Pinpoint the cell where the given text exists, returning its [x, y] midpoint coordinate. 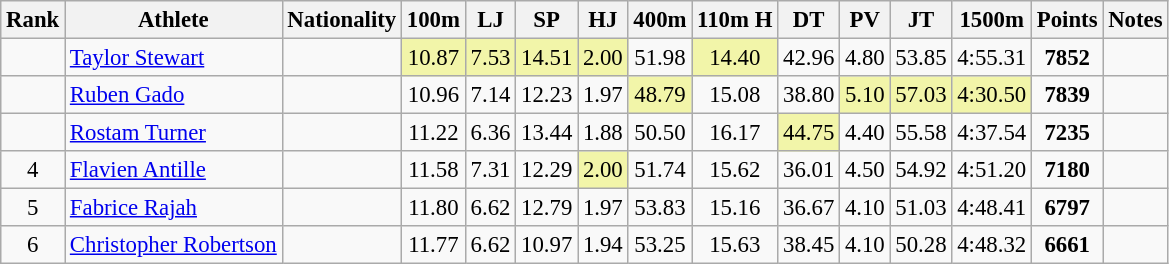
Rank [33, 20]
HJ [603, 20]
4:48.32 [992, 245]
1.94 [603, 245]
10.96 [434, 95]
PV [865, 20]
15.62 [735, 170]
10.97 [547, 245]
400m [660, 20]
5.10 [865, 95]
SP [547, 20]
53.25 [660, 245]
14.51 [547, 58]
51.98 [660, 58]
7839 [1066, 95]
51.74 [660, 170]
50.28 [921, 245]
4.50 [865, 170]
7.14 [490, 95]
Taylor Stewart [174, 58]
53.85 [921, 58]
4.80 [865, 58]
4:48.41 [992, 208]
4:30.50 [992, 95]
7235 [1066, 133]
JT [921, 20]
12.29 [547, 170]
15.08 [735, 95]
38.80 [809, 95]
11.77 [434, 245]
36.67 [809, 208]
11.80 [434, 208]
54.92 [921, 170]
LJ [490, 20]
11.58 [434, 170]
6661 [1066, 245]
Fabrice Rajah [174, 208]
4.40 [865, 133]
6797 [1066, 208]
Points [1066, 20]
5 [33, 208]
44.75 [809, 133]
4 [33, 170]
Flavien Antille [174, 170]
14.40 [735, 58]
Nationality [342, 20]
6.36 [490, 133]
100m [434, 20]
55.58 [921, 133]
50.50 [660, 133]
38.45 [809, 245]
42.96 [809, 58]
12.23 [547, 95]
Ruben Gado [174, 95]
Rostam Turner [174, 133]
Notes [1136, 20]
12.79 [547, 208]
16.17 [735, 133]
Christopher Robertson [174, 245]
15.16 [735, 208]
6 [33, 245]
110m H [735, 20]
57.03 [921, 95]
51.03 [921, 208]
53.83 [660, 208]
11.22 [434, 133]
13.44 [547, 133]
1500m [992, 20]
Athlete [174, 20]
1.88 [603, 133]
48.79 [660, 95]
10.87 [434, 58]
15.63 [735, 245]
7.53 [490, 58]
7180 [1066, 170]
4:37.54 [992, 133]
4:51.20 [992, 170]
4:55.31 [992, 58]
7852 [1066, 58]
7.31 [490, 170]
36.01 [809, 170]
DT [809, 20]
